Find where the given text appears and provide that cell's center as [x, y] coordinate. 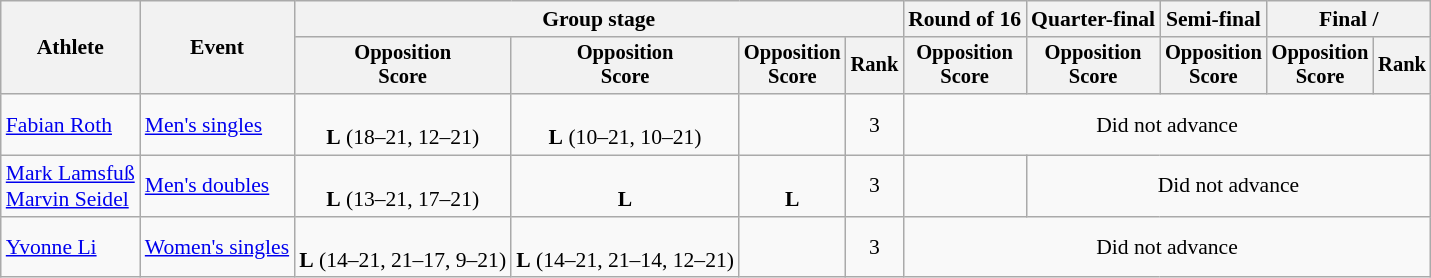
L (13–21, 17–21) [402, 186]
Women's singles [217, 248]
L (14–21, 21–14, 12–21) [625, 248]
Men's singles [217, 124]
Quarter-final [1093, 19]
Athlete [70, 48]
Round of 16 [964, 19]
Event [217, 48]
Yvonne Li [70, 248]
L (18–21, 12–21) [402, 124]
L (10–21, 10–21) [625, 124]
Semi-final [1214, 19]
Men's doubles [217, 186]
Mark LamsfußMarvin Seidel [70, 186]
Final / [1349, 19]
Group stage [598, 19]
Fabian Roth [70, 124]
L (14–21, 21–17, 9–21) [402, 248]
